Extract the (X, Y) coordinate from the center of the cell holding the provided text.  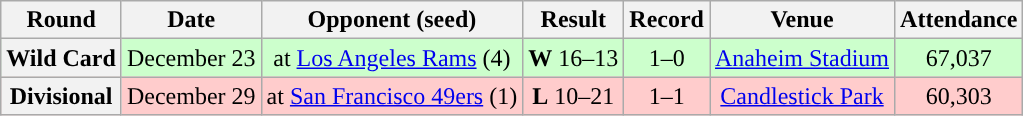
Wild Card (62, 58)
Opponent (seed) (392, 20)
Date (191, 20)
Venue (802, 20)
Anaheim Stadium (802, 58)
December 23 (191, 58)
Record (667, 20)
L 10–21 (574, 96)
at Los Angeles Rams (4) (392, 58)
1–0 (667, 58)
Divisional (62, 96)
67,037 (959, 58)
1–1 (667, 96)
December 29 (191, 96)
Candlestick Park (802, 96)
Round (62, 20)
W 16–13 (574, 58)
60,303 (959, 96)
Result (574, 20)
at San Francisco 49ers (1) (392, 96)
Attendance (959, 20)
